Provide the (x, y) coordinate of the cell's center where the given text is located.  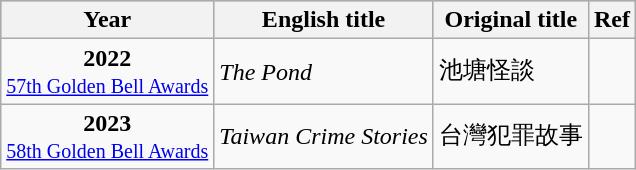
池塘怪談 (510, 72)
台灣犯罪故事 (510, 136)
2023 58th Golden Bell Awards (108, 136)
Ref (612, 20)
Taiwan Crime Stories (324, 136)
English title (324, 20)
Year (108, 20)
2022 57th Golden Bell Awards (108, 72)
The Pond (324, 72)
Original title (510, 20)
